Provide the (X, Y) coordinate of the cell's center where the given text is located.  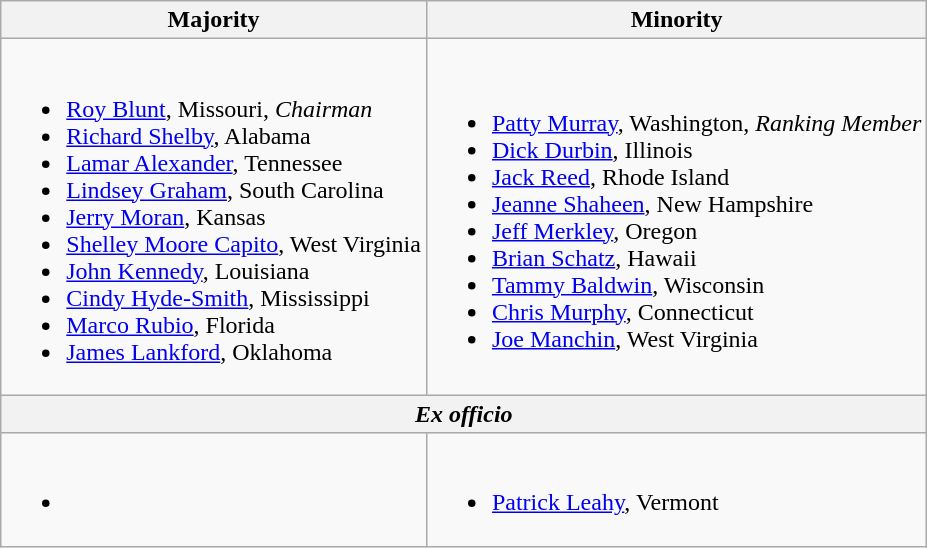
Minority (676, 20)
Majority (214, 20)
Ex officio (464, 414)
Patrick Leahy, Vermont (676, 490)
